Output the [x, y] coordinate of the center of the cell containing the given text.  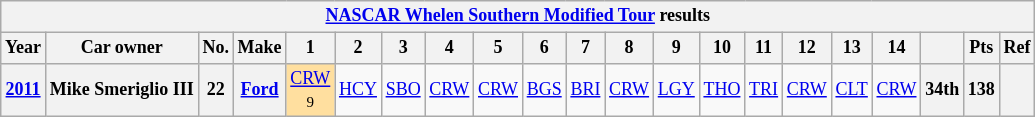
TRI [764, 90]
1 [310, 48]
138 [982, 90]
3 [403, 48]
7 [586, 48]
No. [216, 48]
Make [260, 48]
Ref [1017, 48]
CRW9 [310, 90]
Ford [260, 90]
11 [764, 48]
34th [942, 90]
13 [852, 48]
HCY [358, 90]
22 [216, 90]
CLT [852, 90]
BRI [586, 90]
12 [806, 48]
SBO [403, 90]
9 [676, 48]
Year [24, 48]
THO [722, 90]
10 [722, 48]
BGS [544, 90]
Pts [982, 48]
2011 [24, 90]
14 [896, 48]
Car owner [122, 48]
LGY [676, 90]
5 [498, 48]
6 [544, 48]
8 [630, 48]
4 [450, 48]
2 [358, 48]
Mike Smeriglio III [122, 90]
NASCAR Whelen Southern Modified Tour results [518, 16]
